Extract the [x, y] coordinate from the center of the cell holding the provided text.  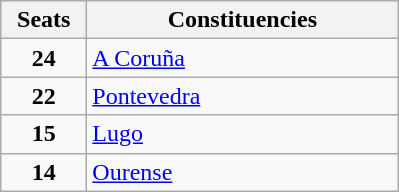
14 [44, 172]
24 [44, 58]
22 [44, 96]
Lugo [242, 134]
Constituencies [242, 20]
Pontevedra [242, 96]
Seats [44, 20]
Ourense [242, 172]
15 [44, 134]
A Coruña [242, 58]
